Detect which cell encompasses the target text, then output its [x, y] center coordinate. 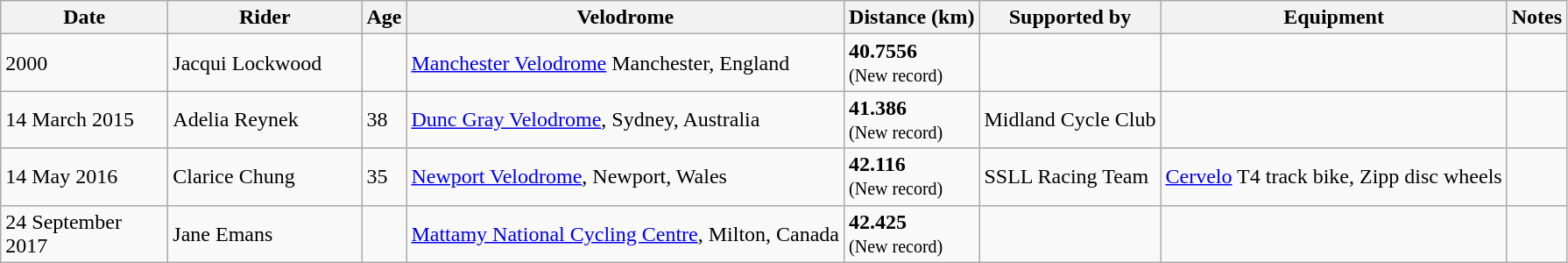
41.386(New record) [912, 119]
42.116(New record) [912, 177]
Notes [1536, 18]
35 [384, 177]
Dunc Gray Velodrome, Sydney, Australia [625, 119]
38 [384, 119]
Adelia Reynek [265, 119]
Manchester Velodrome Manchester, England [625, 63]
Equipment [1333, 18]
Rider [265, 18]
42.425(New record) [912, 233]
24 September 2017 [84, 233]
14 May 2016 [84, 177]
Date [84, 18]
SSLL Racing Team [1070, 177]
Clarice Chung [265, 177]
Jacqui Lockwood [265, 63]
2000 [84, 63]
Midland Cycle Club [1070, 119]
Distance (km) [912, 18]
14 March 2015 [84, 119]
Age [384, 18]
Mattamy National Cycling Centre, Milton, Canada [625, 233]
Jane Emans [265, 233]
Supported by [1070, 18]
40.7556(New record) [912, 63]
Velodrome [625, 18]
Cervelo T4 track bike, Zipp disc wheels [1333, 177]
Newport Velodrome, Newport, Wales [625, 177]
